Determine the [X, Y] coordinate at the center of the cell enclosing the given text.  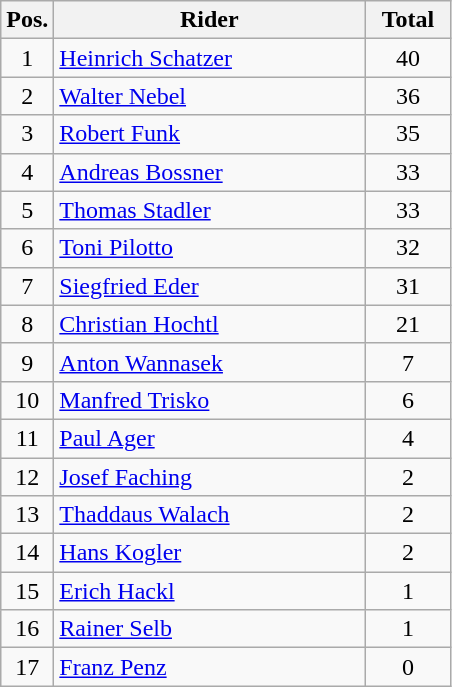
16 [28, 629]
Rider [210, 20]
Robert Funk [210, 134]
Total [408, 20]
17 [28, 667]
35 [408, 134]
Thaddaus Walach [210, 515]
Anton Wannasek [210, 362]
12 [28, 477]
Franz Penz [210, 667]
0 [408, 667]
10 [28, 400]
Hans Kogler [210, 553]
Andreas Bossner [210, 172]
8 [28, 324]
Rainer Selb [210, 629]
31 [408, 286]
Siegfried Eder [210, 286]
40 [408, 58]
14 [28, 553]
Heinrich Schatzer [210, 58]
36 [408, 96]
Pos. [28, 20]
Manfred Trisko [210, 400]
5 [28, 210]
Paul Ager [210, 438]
Christian Hochtl [210, 324]
13 [28, 515]
Josef Faching [210, 477]
3 [28, 134]
32 [408, 248]
Thomas Stadler [210, 210]
11 [28, 438]
9 [28, 362]
Toni Pilotto [210, 248]
Erich Hackl [210, 591]
15 [28, 591]
Walter Nebel [210, 96]
21 [408, 324]
